Find where the given text appears and provide that cell's center as [X, Y] coordinate. 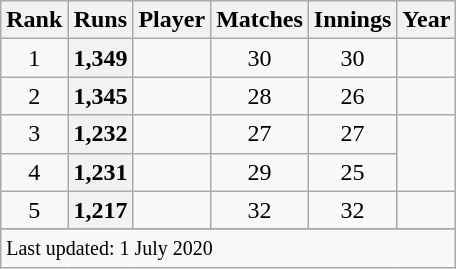
1,232 [100, 134]
26 [352, 96]
28 [260, 96]
1,349 [100, 58]
Year [426, 20]
1 [34, 58]
Innings [352, 20]
2 [34, 96]
25 [352, 172]
5 [34, 210]
Rank [34, 20]
Last updated: 1 July 2020 [228, 248]
Matches [260, 20]
4 [34, 172]
29 [260, 172]
Player [172, 20]
3 [34, 134]
1,217 [100, 210]
Runs [100, 20]
1,231 [100, 172]
1,345 [100, 96]
